From the cell containing the given text, extract its center point as (x, y) coordinate. 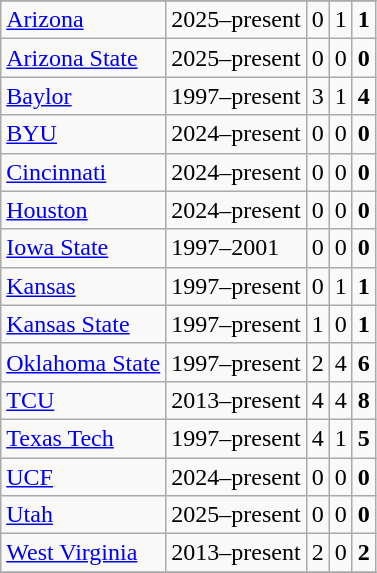
Arizona State (84, 58)
Houston (84, 210)
TCU (84, 400)
Kansas (84, 286)
Cincinnati (84, 172)
3 (318, 96)
1997–2001 (236, 248)
Iowa State (84, 248)
West Virginia (84, 553)
5 (364, 438)
8 (364, 400)
Texas Tech (84, 438)
BYU (84, 134)
6 (364, 362)
Utah (84, 515)
Kansas State (84, 324)
Oklahoma State (84, 362)
Baylor (84, 96)
UCF (84, 477)
Arizona (84, 20)
